Pinpoint the cell where the given text exists, returning its (X, Y) midpoint coordinate. 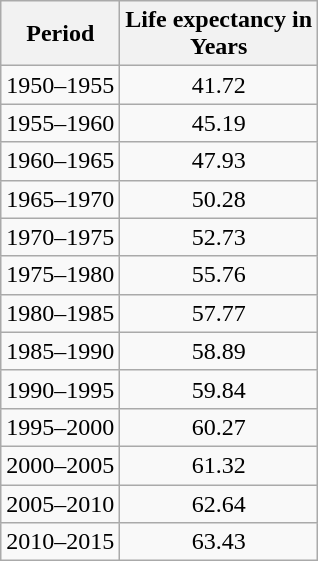
1965–1970 (60, 199)
Life expectancy in Years (219, 34)
1960–1965 (60, 161)
52.73 (219, 237)
60.27 (219, 427)
63.43 (219, 542)
55.76 (219, 275)
1995–2000 (60, 427)
41.72 (219, 85)
1985–1990 (60, 351)
59.84 (219, 389)
50.28 (219, 199)
1980–1985 (60, 313)
62.64 (219, 503)
Period (60, 34)
2005–2010 (60, 503)
1955–1960 (60, 123)
47.93 (219, 161)
1990–1995 (60, 389)
1950–1955 (60, 85)
45.19 (219, 123)
57.77 (219, 313)
1970–1975 (60, 237)
2000–2005 (60, 465)
2010–2015 (60, 542)
61.32 (219, 465)
1975–1980 (60, 275)
58.89 (219, 351)
